Return the (x, y) coordinate for the center point of the cell that contains the specified text.  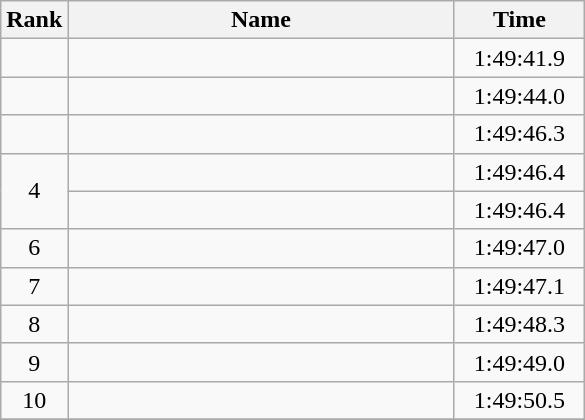
1:49:48.3 (520, 324)
4 (34, 191)
1:49:47.0 (520, 248)
Time (520, 20)
1:49:50.5 (520, 400)
6 (34, 248)
Rank (34, 20)
10 (34, 400)
1:49:44.0 (520, 96)
9 (34, 362)
Name (261, 20)
1:49:47.1 (520, 286)
8 (34, 324)
1:49:46.3 (520, 134)
1:49:49.0 (520, 362)
7 (34, 286)
1:49:41.9 (520, 58)
